Scan for the cell matching the given text and deliver its [X, Y] coordinate at center. 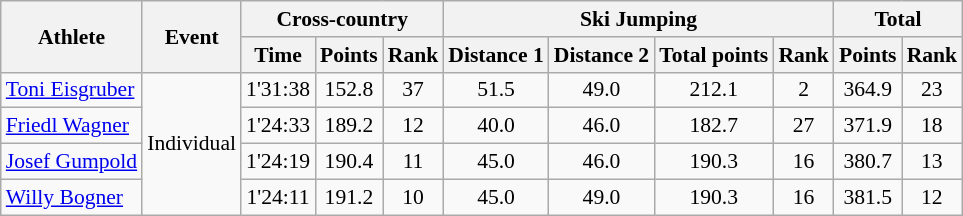
2 [804, 90]
381.5 [868, 197]
212.1 [714, 90]
182.7 [714, 126]
Distance 1 [496, 55]
1'24:33 [278, 126]
10 [414, 197]
Toni Eisgruber [72, 90]
364.9 [868, 90]
190.4 [349, 162]
18 [932, 126]
23 [932, 90]
Ski Jumping [638, 19]
189.2 [349, 126]
1'24:19 [278, 162]
27 [804, 126]
Total points [714, 55]
152.8 [349, 90]
13 [932, 162]
Willy Bogner [72, 197]
40.0 [496, 126]
Individual [192, 143]
11 [414, 162]
Josef Gumpold [72, 162]
Cross-country [342, 19]
Friedl Wagner [72, 126]
Event [192, 36]
191.2 [349, 197]
Distance 2 [602, 55]
Athlete [72, 36]
380.7 [868, 162]
1'31:38 [278, 90]
Time [278, 55]
51.5 [496, 90]
1'24:11 [278, 197]
371.9 [868, 126]
Total [898, 19]
37 [414, 90]
